Return the (X, Y) coordinate for the center point of the cell that contains the specified text.  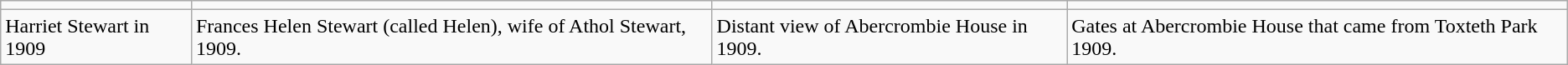
Gates at Abercrombie House that came from Toxteth Park 1909. (1318, 37)
Harriet Stewart in 1909 (96, 37)
Frances Helen Stewart (called Helen), wife of Athol Stewart, 1909. (451, 37)
Distant view of Abercrombie House in 1909. (890, 37)
